Scan for the cell matching the given text and deliver its [X, Y] coordinate at center. 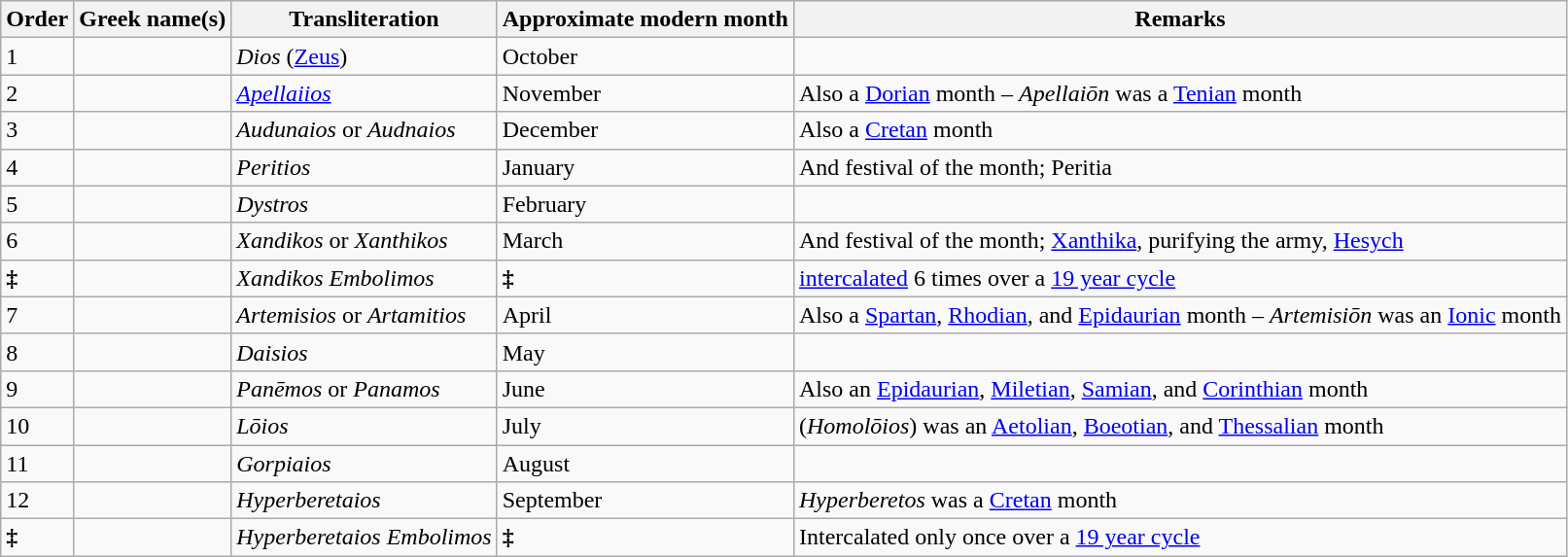
Peritios [364, 167]
5 [37, 204]
And festival of the month; Xanthika, purifying the army, Hesych [1180, 241]
July [645, 426]
Hyperberetaios Embolimos [364, 538]
Hyperberetos was a Cretan month [1180, 501]
Xandikos or Xanthikos [364, 241]
November [645, 93]
January [645, 167]
October [645, 56]
Approximate modern month [645, 19]
Daisios [364, 352]
11 [37, 464]
8 [37, 352]
June [645, 389]
Intercalated only once over a 19 year cycle [1180, 538]
Xandikos Embolimos [364, 278]
Lōios [364, 426]
May [645, 352]
10 [37, 426]
February [645, 204]
Also a Spartan, Rhodian, and Epidaurian month – Artemisiōn was an Ionic month [1180, 315]
Panēmos or Panamos [364, 389]
December [645, 130]
Artemisios or Artamitios [364, 315]
Greek name(s) [153, 19]
Transliteration [364, 19]
September [645, 501]
Also a Cretan month [1180, 130]
7 [37, 315]
Also an Epidaurian, Miletian, Samian, and Corinthian month [1180, 389]
1 [37, 56]
Audunaios or Audnaios [364, 130]
2 [37, 93]
12 [37, 501]
Dios (Zeus) [364, 56]
(Homolōios) was an Aetolian, Boeotian, and Thessalian month [1180, 426]
Also a Dorian month – Apellaiōn was a Tenian month [1180, 93]
And festival of the month; Peritia [1180, 167]
April [645, 315]
Apellaiios [364, 93]
9 [37, 389]
intercalated 6 times over a 19 year cycle [1180, 278]
March [645, 241]
Remarks [1180, 19]
Gorpiaios [364, 464]
3 [37, 130]
Hyperberetaios [364, 501]
Dystros [364, 204]
August [645, 464]
6 [37, 241]
4 [37, 167]
Order [37, 19]
